Return (x, y) of the center of cell containing provided text 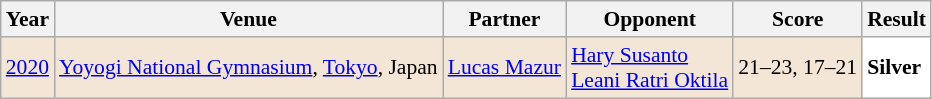
Opponent (650, 19)
Partner (504, 19)
Year (28, 19)
Silver (896, 68)
Result (896, 19)
Score (798, 19)
Hary Susanto Leani Ratri Oktila (650, 68)
Yoyogi National Gymnasium, Tokyo, Japan (248, 68)
2020 (28, 68)
Venue (248, 19)
21–23, 17–21 (798, 68)
Lucas Mazur (504, 68)
